Scan for the cell matching the given text and deliver its (x, y) coordinate at center. 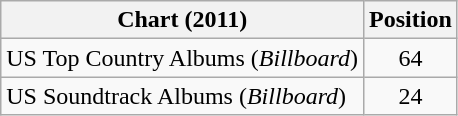
Chart (2011) (182, 20)
US Top Country Albums (Billboard) (182, 58)
Position (411, 20)
24 (411, 96)
64 (411, 58)
US Soundtrack Albums (Billboard) (182, 96)
